Find where the given text appears and provide that cell's center as (X, Y) coordinate. 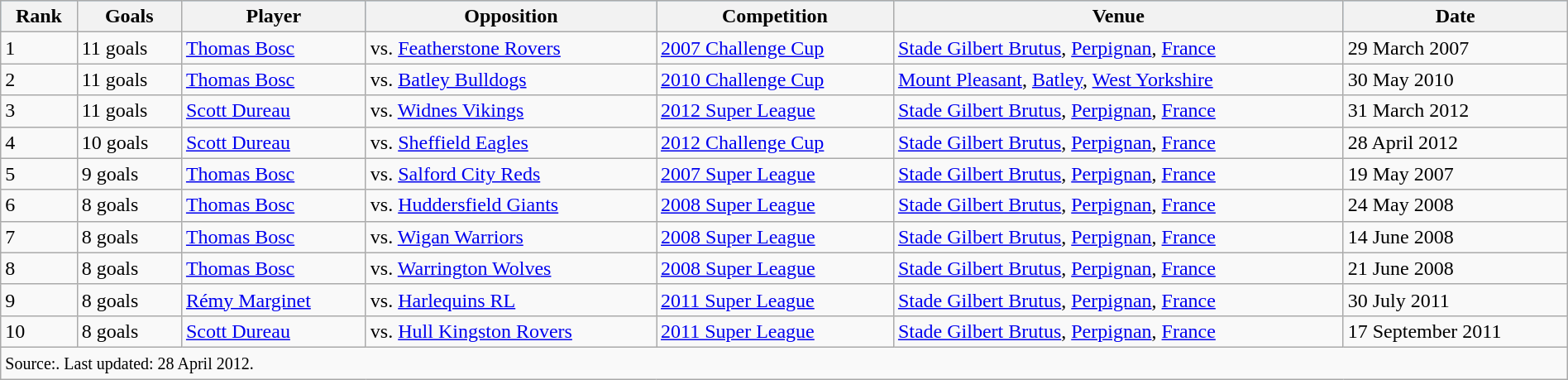
Venue (1118, 17)
29 March 2007 (1456, 48)
Player (273, 17)
Rank (39, 17)
Mount Pleasant, Batley, West Yorkshire (1118, 79)
24 May 2008 (1456, 205)
14 June 2008 (1456, 237)
2007 Challenge Cup (776, 48)
vs. Batley Bulldogs (511, 79)
8 (39, 268)
vs. Wigan Warriors (511, 237)
vs. Huddersfield Giants (511, 205)
2012 Super League (776, 111)
6 (39, 205)
4 (39, 142)
2010 Challenge Cup (776, 79)
30 July 2011 (1456, 300)
vs. Harlequins RL (511, 300)
vs. Hull Kingston Rovers (511, 331)
2007 Super League (776, 174)
vs. Featherstone Rovers (511, 48)
1 (39, 48)
31 March 2012 (1456, 111)
Goals (129, 17)
9 goals (129, 174)
9 (39, 300)
Date (1456, 17)
2 (39, 79)
30 May 2010 (1456, 79)
28 April 2012 (1456, 142)
3 (39, 111)
10 (39, 331)
5 (39, 174)
10 goals (129, 142)
Rémy Marginet (273, 300)
vs. Widnes Vikings (511, 111)
vs. Warrington Wolves (511, 268)
2012 Challenge Cup (776, 142)
19 May 2007 (1456, 174)
17 September 2011 (1456, 331)
7 (39, 237)
Opposition (511, 17)
vs. Salford City Reds (511, 174)
Competition (776, 17)
21 June 2008 (1456, 268)
Source:. Last updated: 28 April 2012. (784, 363)
vs. Sheffield Eagles (511, 142)
